Identify which cell holds the provided text, then report its (X, Y) central coordinate. 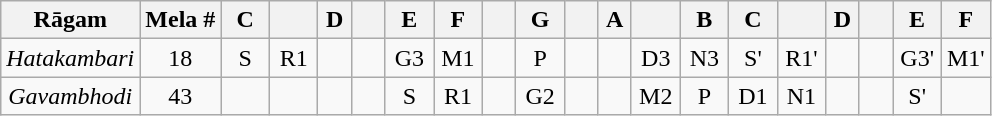
N3 (704, 58)
Hatakambari (70, 58)
A (615, 20)
G3' (918, 58)
R1' (802, 58)
M1' (966, 58)
Mela # (180, 20)
D3 (656, 58)
M2 (656, 96)
18 (180, 58)
B (704, 20)
D1 (754, 96)
Rāgam (70, 20)
G2 (540, 96)
G (540, 20)
N1 (802, 96)
M1 (458, 58)
G3 (410, 58)
Gavambhodi (70, 96)
43 (180, 96)
